Locate the cell with the specified text and output its [X, Y] center coordinate. 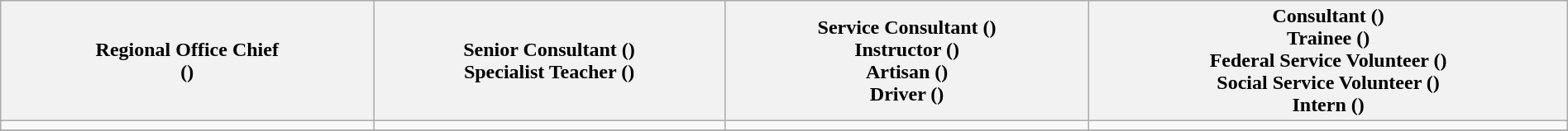
Service Consultant ()Instructor ()Artisan ()Driver () [906, 61]
Consultant ()Trainee ()Federal Service Volunteer ()Social Service Volunteer ()Intern () [1328, 61]
Senior Consultant ()Specialist Teacher () [549, 61]
Regional Office Chief() [187, 61]
